Capture the cell that displays the provided text and extract its [x, y] central coordinate. 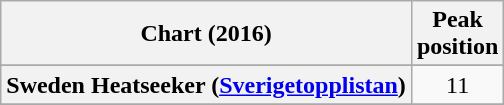
Chart (2016) [206, 34]
Peakposition [457, 34]
11 [457, 85]
Sweden Heatseeker (Sverigetopplistan) [206, 85]
